Pinpoint the cell where the given text exists, returning its (X, Y) midpoint coordinate. 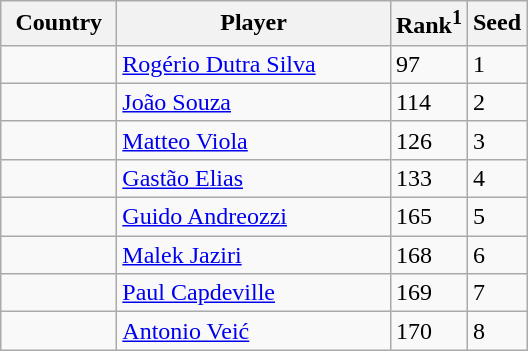
Paul Capdeville (254, 293)
5 (496, 217)
Country (59, 24)
Seed (496, 24)
Guido Andreozzi (254, 217)
6 (496, 255)
168 (428, 255)
Malek Jaziri (254, 255)
165 (428, 217)
Antonio Veić (254, 331)
8 (496, 331)
3 (496, 140)
97 (428, 64)
Player (254, 24)
114 (428, 102)
2 (496, 102)
133 (428, 178)
169 (428, 293)
João Souza (254, 102)
Rogério Dutra Silva (254, 64)
170 (428, 331)
7 (496, 293)
Gastão Elias (254, 178)
126 (428, 140)
Rank1 (428, 24)
1 (496, 64)
4 (496, 178)
Matteo Viola (254, 140)
